Detect which cell encompasses the target text, then output its (x, y) center coordinate. 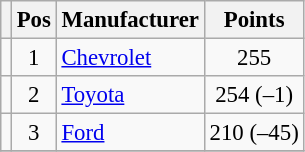
255 (254, 58)
Chevrolet (130, 58)
Toyota (130, 95)
3 (34, 133)
Ford (130, 133)
2 (34, 95)
254 (–1) (254, 95)
Manufacturer (130, 20)
Points (254, 20)
1 (34, 58)
210 (–45) (254, 133)
Pos (34, 20)
